Capture the cell that displays the provided text and extract its (X, Y) central coordinate. 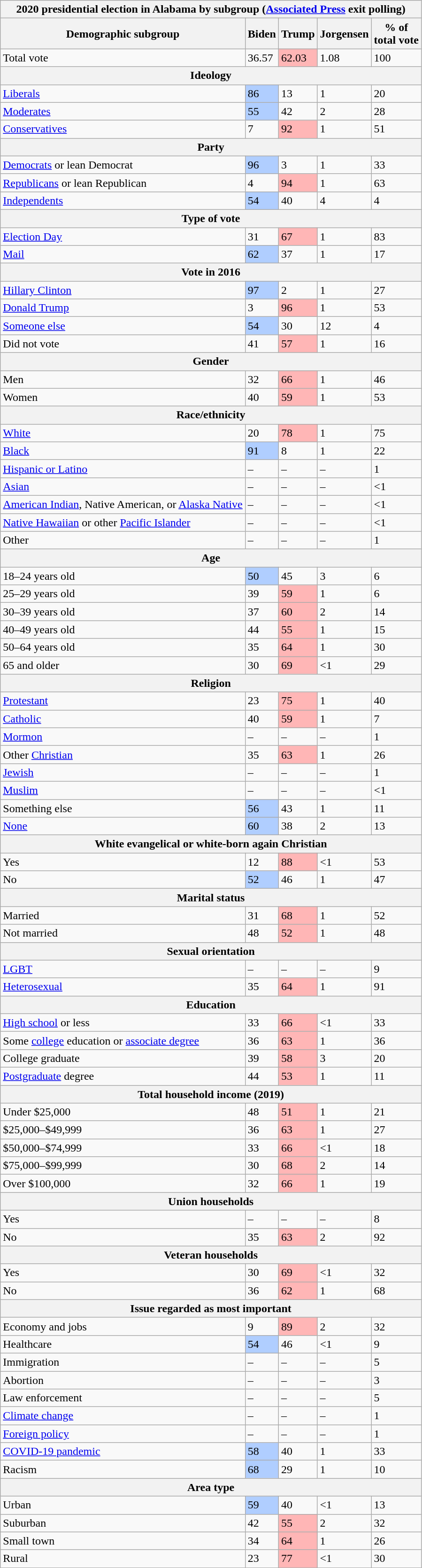
17 (396, 254)
Some college education or associate degree (123, 1040)
77 (298, 1559)
Muslim (123, 790)
Biden (262, 34)
65 and older (123, 665)
2020 presidential election in Alabama by subgroup (Associated Press exit polling) (211, 9)
Conservatives (123, 129)
White (123, 433)
American Indian, Native American, or Alaska Native (123, 504)
10 (396, 1469)
Union households (211, 1201)
Republicans or lean Republican (123, 183)
40–49 years old (123, 630)
Someone else (123, 326)
100 (396, 58)
Liberals (123, 93)
Gender (211, 361)
Asian (123, 486)
Trump (298, 34)
Suburban (123, 1523)
57 (298, 344)
89 (298, 1326)
% oftotal vote (396, 34)
41 (262, 344)
16 (396, 344)
Native Hawaiian or other Pacific Islander (123, 523)
Postgraduate degree (123, 1076)
Democrats or lean Democrat (123, 165)
Women (123, 397)
Race/ethnicity (211, 415)
Type of vote (211, 218)
$75,000–$99,999 (123, 1166)
Foreign policy (123, 1434)
Did not vote (123, 344)
Hispanic or Latino (123, 469)
Catholic (123, 719)
Abortion (123, 1380)
Donald Trump (123, 308)
Jorgensen (345, 34)
High school or less (123, 1022)
LGBT (123, 969)
Age (211, 558)
Hillary Clinton (123, 290)
97 (262, 290)
Issue regarded as most important (211, 1308)
83 (396, 236)
Protestant (123, 701)
Moderates (123, 111)
Not married (123, 933)
1.08 (345, 58)
Rural (123, 1559)
94 (298, 183)
47 (396, 880)
Election Day (123, 236)
Other Christian (123, 754)
30–39 years old (123, 612)
Under $25,000 (123, 1112)
78 (298, 433)
62.03 (298, 58)
18–24 years old (123, 576)
86 (262, 93)
Black (123, 451)
Healthcare (123, 1344)
Married (123, 915)
Heterosexual (123, 987)
36.57 (262, 58)
Independents (123, 200)
50–64 years old (123, 647)
28 (396, 111)
25–29 years old (123, 594)
Demographic subgroup (123, 34)
Climate change (123, 1416)
Mormon (123, 737)
19 (396, 1184)
Vote in 2016 (211, 272)
Ideology (211, 76)
18 (396, 1148)
45 (298, 576)
Something else (123, 808)
67 (298, 236)
Religion (211, 683)
Men (123, 379)
56 (262, 808)
White evangelical or white-born again Christian (211, 844)
Mail (123, 254)
38 (298, 826)
43 (298, 808)
Law enforcement (123, 1398)
Sexual orientation (211, 951)
$25,000–$49,999 (123, 1130)
Small town (123, 1541)
Area type (211, 1487)
50 (262, 576)
Urban (123, 1505)
Other (123, 540)
COVID-19 pandemic (123, 1452)
College graduate (123, 1058)
None (123, 826)
Jewish (123, 772)
Total household income (2019) (211, 1094)
Racism (123, 1469)
Total vote (123, 58)
Party (211, 147)
21 (396, 1112)
Economy and jobs (123, 1326)
34 (262, 1541)
88 (298, 862)
Education (211, 1005)
15 (396, 630)
Immigration (123, 1362)
Marital status (211, 898)
Over $100,000 (123, 1184)
22 (396, 451)
$50,000–$74,999 (123, 1148)
Veteran households (211, 1255)
